Pinpoint the cell where the given text exists, returning its (x, y) midpoint coordinate. 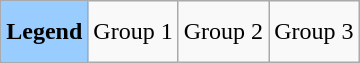
Group 2 (223, 32)
Group 3 (314, 32)
Legend (44, 32)
Group 1 (133, 32)
